Pinpoint the cell where the given text exists, returning its (x, y) midpoint coordinate. 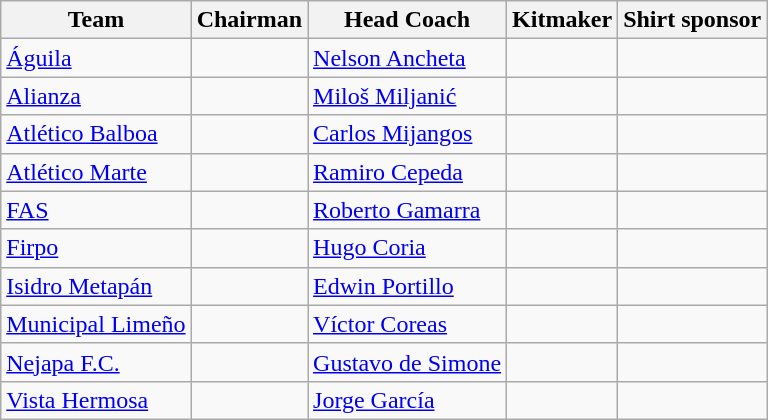
Hugo Coria (408, 248)
Águila (96, 58)
Head Coach (408, 20)
Team (96, 20)
Edwin Portillo (408, 286)
Isidro Metapán (96, 286)
Atlético Balboa (96, 134)
Jorge García (408, 400)
Vista Hermosa (96, 400)
Nejapa F.C. (96, 362)
Ramiro Cepeda (408, 172)
FAS (96, 210)
Kitmaker (562, 20)
Alianza (96, 96)
Roberto Gamarra (408, 210)
Shirt sponsor (692, 20)
Nelson Ancheta (408, 58)
Miloš Miljanić (408, 96)
Municipal Limeño (96, 324)
Atlético Marte (96, 172)
Chairman (249, 20)
Carlos Mijangos (408, 134)
Gustavo de Simone (408, 362)
Firpo (96, 248)
Víctor Coreas (408, 324)
